Capture the cell that displays the provided text and extract its (x, y) central coordinate. 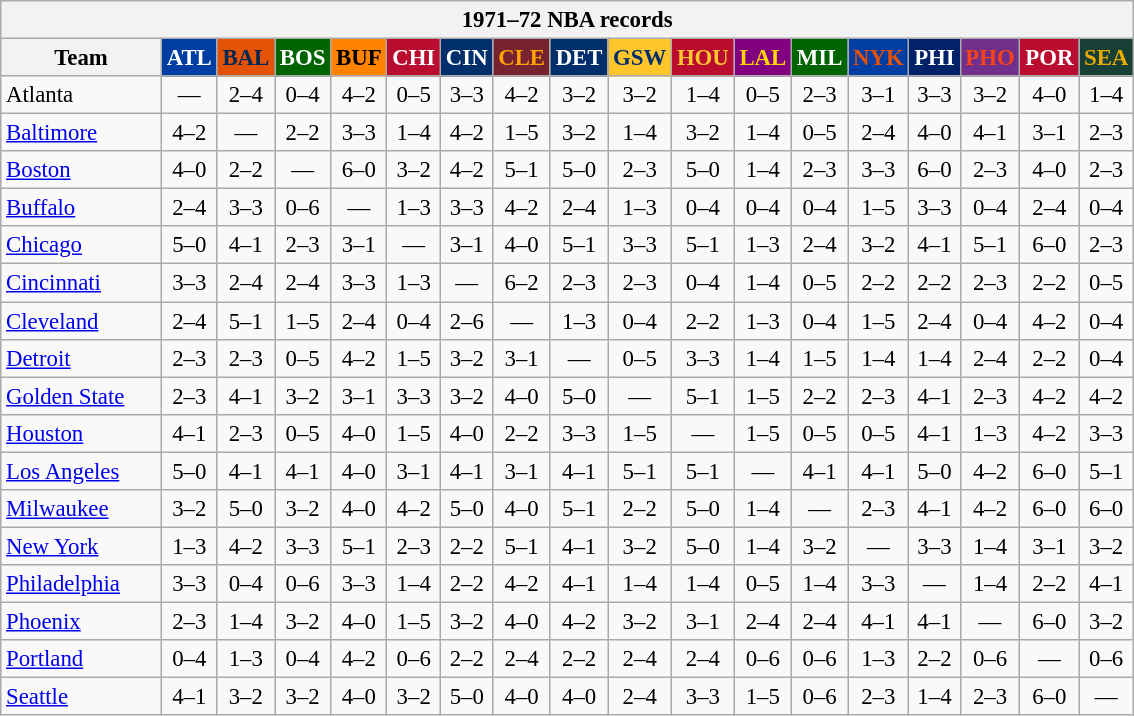
Cincinnati (82, 283)
Team (82, 58)
Seattle (82, 697)
Buffalo (82, 208)
Atlanta (82, 95)
Golden State (82, 396)
Phoenix (82, 621)
Houston (82, 433)
Philadelphia (82, 584)
Milwaukee (82, 509)
MIL (820, 58)
LAL (762, 58)
ATL (189, 58)
2–6 (467, 321)
GSW (640, 58)
PHI (934, 58)
Portland (82, 659)
New York (82, 546)
6–2 (522, 283)
BUF (359, 58)
1971–72 NBA records (568, 20)
PHO (990, 58)
SEA (1106, 58)
Boston (82, 170)
Los Angeles (82, 471)
CIN (467, 58)
HOU (704, 58)
BAL (246, 58)
CHI (414, 58)
Detroit (82, 358)
DET (578, 58)
Baltimore (82, 133)
Chicago (82, 245)
NYK (878, 58)
Cleveland (82, 321)
POR (1050, 58)
CLE (522, 58)
BOS (303, 58)
